Provide the [x, y] coordinate of the cell's center where the given text is located.  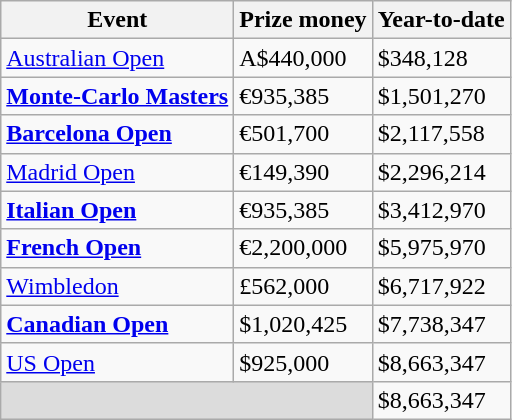
$3,412,970 [441, 210]
Italian Open [118, 210]
Barcelona Open [118, 134]
€501,700 [303, 134]
$5,975,970 [441, 248]
$348,128 [441, 58]
Wimbledon [118, 286]
$7,738,347 [441, 324]
$1,020,425 [303, 324]
Year-to-date [441, 20]
Monte-Carlo Masters [118, 96]
€2,200,000 [303, 248]
Canadian Open [118, 324]
Madrid Open [118, 172]
$925,000 [303, 362]
£562,000 [303, 286]
US Open [118, 362]
$2,296,214 [441, 172]
A$440,000 [303, 58]
$6,717,922 [441, 286]
French Open [118, 248]
Prize money [303, 20]
Australian Open [118, 58]
Event [118, 20]
€149,390 [303, 172]
$2,117,558 [441, 134]
$1,501,270 [441, 96]
